Find where the given text appears and provide that cell's center as (x, y) coordinate. 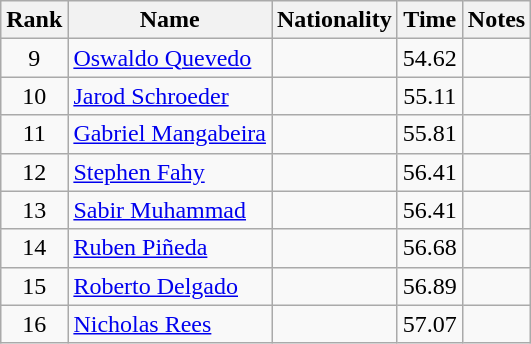
12 (34, 172)
9 (34, 58)
16 (34, 324)
Oswaldo Quevedo (170, 58)
Rank (34, 20)
10 (34, 96)
Name (170, 20)
11 (34, 134)
Time (430, 20)
55.11 (430, 96)
15 (34, 286)
Sabir Muhammad (170, 210)
14 (34, 248)
13 (34, 210)
Nicholas Rees (170, 324)
Jarod Schroeder (170, 96)
55.81 (430, 134)
Ruben Piñeda (170, 248)
56.89 (430, 286)
Gabriel Mangabeira (170, 134)
Roberto Delgado (170, 286)
54.62 (430, 58)
Nationality (335, 20)
57.07 (430, 324)
56.68 (430, 248)
Stephen Fahy (170, 172)
Notes (496, 20)
